Determine the [X, Y] coordinate at the center of the cell enclosing the given text.  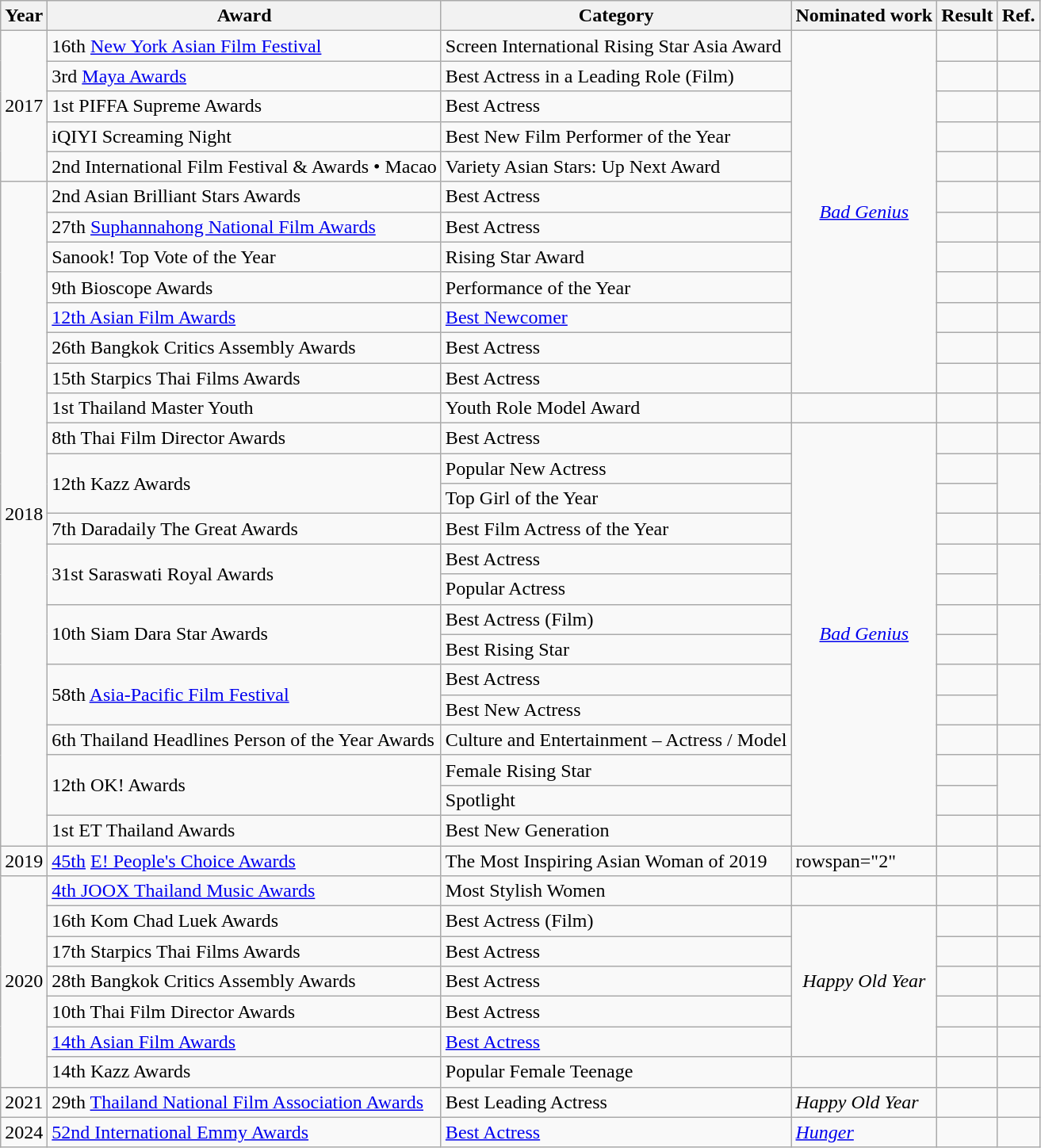
Best Film Actress of the Year [616, 529]
2nd Asian Brilliant Stars Awards [244, 197]
58th Asia-Pacific Film Festival [244, 695]
6th Thailand Headlines Person of the Year Awards [244, 740]
31st Saraswati Royal Awards [244, 574]
Variety Asian Stars: Up Next Award [616, 166]
Best New Film Performer of the Year [616, 136]
7th Daradaily The Great Awards [244, 529]
2021 [24, 1102]
Culture and Entertainment – Actress / Model [616, 740]
Youth Role Model Award [616, 408]
Top Girl of the Year [616, 499]
14th Asian Film Awards [244, 1042]
The Most Inspiring Asian Woman of 2019 [616, 860]
27th Suphannahong National Film Awards [244, 227]
Category [616, 16]
Nominated work [864, 16]
2018 [24, 514]
2017 [24, 106]
9th Bioscope Awards [244, 287]
12th OK! Awards [244, 785]
2019 [24, 860]
Result [967, 16]
1st ET Thailand Awards [244, 830]
1st Thailand Master Youth [244, 408]
Ref. [1018, 16]
17th Starpics Thai Films Awards [244, 951]
iQIYI Screaming Night [244, 136]
Spotlight [616, 800]
2024 [24, 1132]
Best New Actress [616, 710]
12th Asian Film Awards [244, 317]
Popular Female Teenage [616, 1072]
16th New York Asian Film Festival [244, 46]
Female Rising Star [616, 770]
10th Siam Dara Star Awards [244, 634]
52nd International Emmy Awards [244, 1132]
Sanook! Top Vote of the Year [244, 257]
8th Thai Film Director Awards [244, 438]
45th E! People's Choice Awards [244, 860]
Performance of the Year [616, 287]
10th Thai Film Director Awards [244, 1012]
Best Actress in a Leading Role (Film) [616, 76]
14th Kazz Awards [244, 1072]
Rising Star Award [616, 257]
Most Stylish Women [616, 891]
Award [244, 16]
12th Kazz Awards [244, 484]
28th Bangkok Critics Assembly Awards [244, 982]
Hunger [864, 1132]
Best Newcomer [616, 317]
29th Thailand National Film Association Awards [244, 1102]
4th JOOX Thailand Music Awards [244, 891]
26th Bangkok Critics Assembly Awards [244, 347]
Screen International Rising Star Asia Award [616, 46]
16th Kom Chad Luek Awards [244, 921]
1st PIFFA Supreme Awards [244, 106]
Year [24, 16]
Best Leading Actress [616, 1102]
15th Starpics Thai Films Awards [244, 378]
2020 [24, 982]
2nd International Film Festival & Awards • Macao [244, 166]
Popular New Actress [616, 469]
Best Rising Star [616, 649]
3rd Maya Awards [244, 76]
Popular Actress [616, 589]
Best New Generation [616, 830]
rowspan="2" [864, 860]
